Find where the given text appears and provide that cell's center as [X, Y] coordinate. 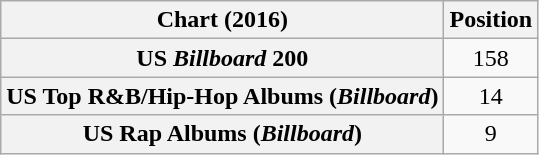
US Billboard 200 [222, 58]
9 [491, 134]
Chart (2016) [222, 20]
14 [491, 96]
Position [491, 20]
158 [491, 58]
US Rap Albums (Billboard) [222, 134]
US Top R&B/Hip-Hop Albums (Billboard) [222, 96]
